From the cell containing the given text, extract its center point as (x, y) coordinate. 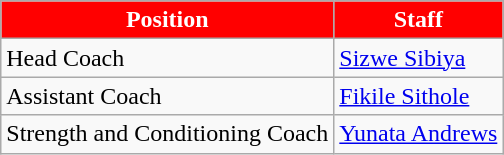
Sizwe Sibiya (418, 58)
Head Coach (168, 58)
Yunata Andrews (418, 134)
Staff (418, 20)
Assistant Coach (168, 96)
Fikile Sithole (418, 96)
Position (168, 20)
Strength and Conditioning Coach (168, 134)
